Provide the (x, y) coordinate of the cell's center where the given text is located.  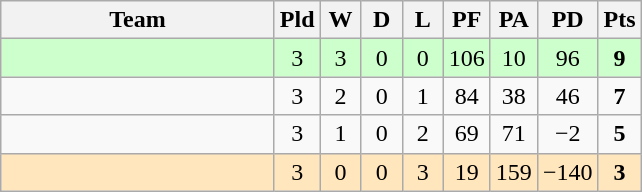
159 (514, 172)
PD (568, 20)
10 (514, 58)
46 (568, 96)
38 (514, 96)
96 (568, 58)
7 (620, 96)
9 (620, 58)
5 (620, 134)
Pts (620, 20)
−2 (568, 134)
19 (466, 172)
PA (514, 20)
W (340, 20)
−140 (568, 172)
D (382, 20)
84 (466, 96)
106 (466, 58)
PF (466, 20)
Team (138, 20)
71 (514, 134)
69 (466, 134)
L (422, 20)
Pld (297, 20)
